Scan for the cell matching the given text and deliver its [x, y] coordinate at center. 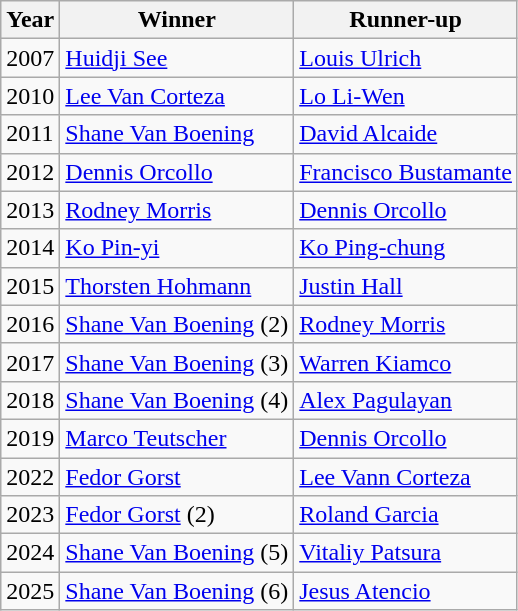
Shane Van Boening [177, 134]
Alex Pagulayan [406, 400]
Shane Van Boening (6) [177, 591]
2024 [30, 553]
Fedor Gorst (2) [177, 515]
2011 [30, 134]
Winner [177, 20]
2018 [30, 400]
Shane Van Boening (3) [177, 362]
2013 [30, 210]
2025 [30, 591]
Louis Ulrich [406, 58]
2023 [30, 515]
2017 [30, 362]
Ko Ping-chung [406, 248]
Fedor Gorst [177, 477]
2015 [30, 286]
2019 [30, 438]
2014 [30, 248]
Shane Van Boening (5) [177, 553]
Runner-up [406, 20]
Thorsten Hohmann [177, 286]
Roland Garcia [406, 515]
David Alcaide [406, 134]
Jesus Atencio [406, 591]
Huidji See [177, 58]
Lee Vann Corteza [406, 477]
2016 [30, 324]
2007 [30, 58]
Warren Kiamco [406, 362]
Francisco Bustamante [406, 172]
2012 [30, 172]
2022 [30, 477]
Ko Pin-yi [177, 248]
Justin Hall [406, 286]
Vitaliy Patsura [406, 553]
Marco Teutscher [177, 438]
Year [30, 20]
Shane Van Boening (4) [177, 400]
Lo Li-Wen [406, 96]
2010 [30, 96]
Lee Van Corteza [177, 96]
Shane Van Boening (2) [177, 324]
